Identify which cell holds the provided text, then report its [X, Y] central coordinate. 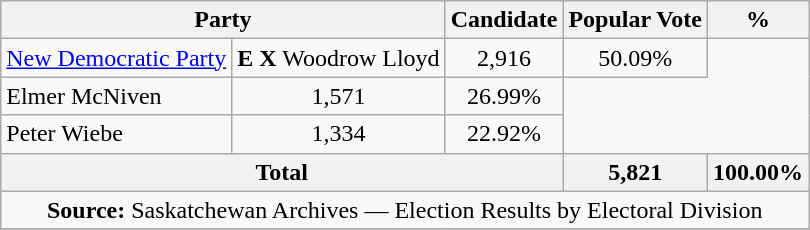
1,571 [338, 96]
26.99% [504, 96]
E X Woodrow Lloyd [338, 58]
2,916 [504, 58]
Candidate [504, 20]
Party [223, 20]
100.00% [758, 172]
New Democratic Party [116, 58]
Source: Saskatchewan Archives — Election Results by Electoral Division [405, 210]
22.92% [504, 134]
Popular Vote [636, 20]
Peter Wiebe [116, 134]
Elmer McNiven [116, 96]
50.09% [636, 58]
Total [282, 172]
% [758, 20]
5,821 [636, 172]
1,334 [338, 134]
